Return [x, y] of the center of cell containing provided text 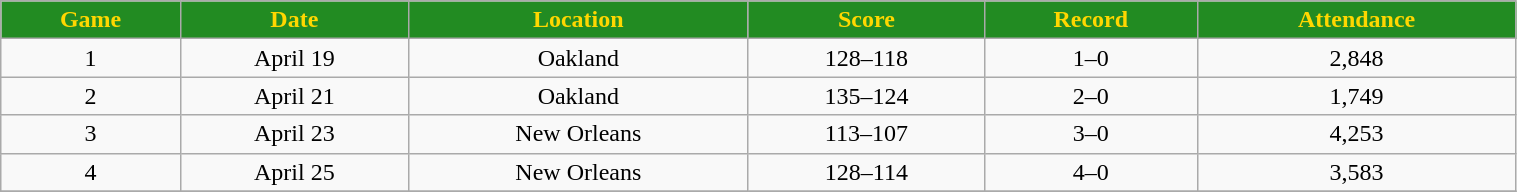
Game [91, 20]
4 [91, 172]
April 25 [294, 172]
4–0 [1090, 172]
Score [866, 20]
1–0 [1090, 58]
113–107 [866, 134]
3,583 [1356, 172]
3–0 [1090, 134]
April 21 [294, 96]
135–124 [866, 96]
2–0 [1090, 96]
4,253 [1356, 134]
April 19 [294, 58]
128–114 [866, 172]
Date [294, 20]
1 [91, 58]
3 [91, 134]
Record [1090, 20]
2,848 [1356, 58]
2 [91, 96]
April 23 [294, 134]
Attendance [1356, 20]
128–118 [866, 58]
1,749 [1356, 96]
Location [578, 20]
